Output the (X, Y) coordinate of the center of the cell containing the given text.  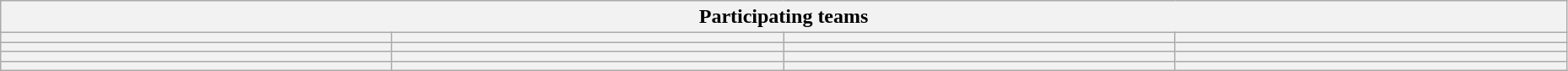
Participating teams (784, 17)
